Pinpoint the cell where the given text exists, returning its [X, Y] midpoint coordinate. 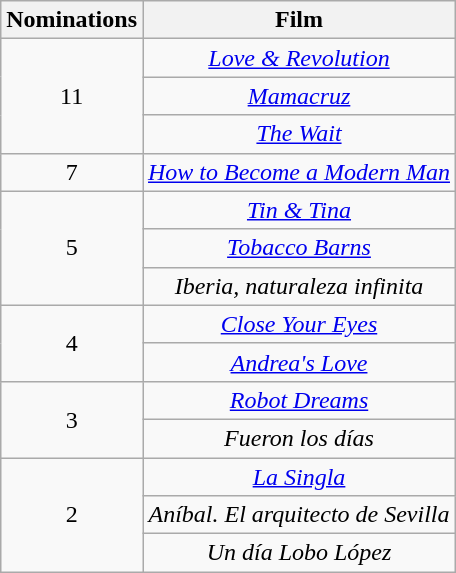
Fueron los días [298, 438]
The Wait [298, 134]
5 [72, 248]
Love & Revolution [298, 58]
Un día Lobo López [298, 553]
How to Become a Modern Man [298, 172]
3 [72, 419]
Tobacco Barns [298, 248]
2 [72, 515]
Close Your Eyes [298, 324]
Aníbal. El arquitecto de Sevilla [298, 515]
Iberia, naturaleza infinita [298, 286]
Robot Dreams [298, 400]
4 [72, 343]
11 [72, 96]
Tin & Tina [298, 210]
Andrea's Love [298, 362]
Nominations [72, 20]
Film [298, 20]
La Singla [298, 477]
7 [72, 172]
Mamacruz [298, 96]
